Find where the given text appears and provide that cell's center as (X, Y) coordinate. 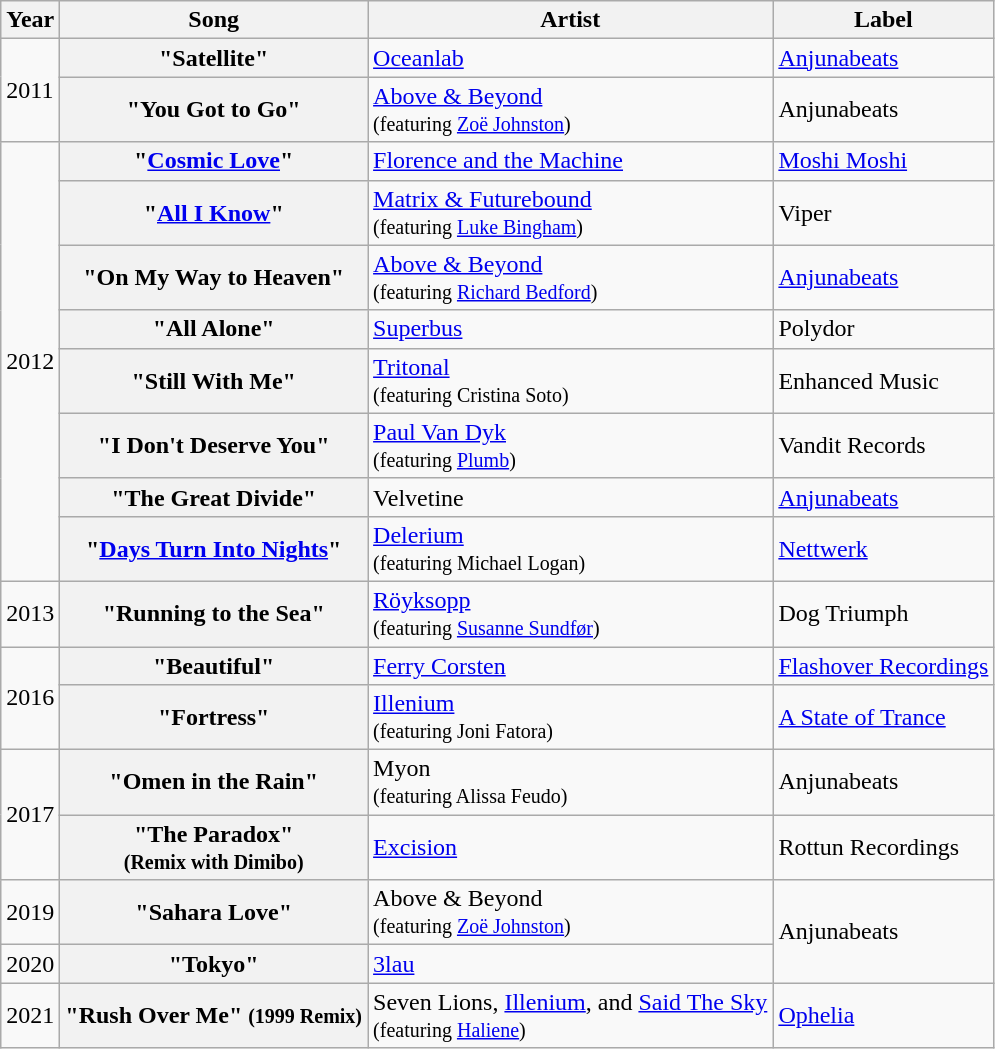
"Satellite" (214, 58)
Rottun Recordings (884, 848)
Year (30, 20)
Enhanced Music (884, 380)
2020 (30, 964)
Label (884, 20)
Velvetine (570, 497)
Excision (570, 848)
Superbus (570, 329)
Florence and the Machine (570, 161)
"On My Way to Heaven" (214, 278)
"Rush Over Me" (1999 Remix) (214, 1016)
2011 (30, 90)
2019 (30, 912)
"All Alone" (214, 329)
"Cosmic Love" (214, 161)
2021 (30, 1016)
Tritonal (featuring Cristina Soto) (570, 380)
Seven Lions, Illenium, and Said The Sky (featuring Haliene) (570, 1016)
Myon (featuring Alissa Feudo) (570, 782)
"All I Know" (214, 212)
Moshi Moshi (884, 161)
2012 (30, 362)
Vandit Records (884, 446)
Oceanlab (570, 58)
Nettwerk (884, 548)
2017 (30, 815)
"Running to the Sea" (214, 614)
Above & Beyond (featuring Richard Bedford) (570, 278)
"Tokyo" (214, 964)
A State of Trance (884, 718)
"Still With Me" (214, 380)
Artist (570, 20)
"The Great Divide" (214, 497)
"The Paradox"(Remix with Dimibo) (214, 848)
Viper (884, 212)
Delerium (featuring Michael Logan) (570, 548)
3lau (570, 964)
Paul Van Dyk (featuring Plumb) (570, 446)
"Sahara Love" (214, 912)
"You Got to Go" (214, 110)
"I Don't Deserve You" (214, 446)
"Fortress" (214, 718)
Illenium (featuring Joni Fatora) (570, 718)
Flashover Recordings (884, 665)
Matrix & Futurebound (featuring Luke Bingham) (570, 212)
"Days Turn Into Nights" (214, 548)
"Beautiful" (214, 665)
Ferry Corsten (570, 665)
Röyksopp (featuring Susanne Sundfør) (570, 614)
2013 (30, 614)
Dog Triumph (884, 614)
Ophelia (884, 1016)
Polydor (884, 329)
2016 (30, 698)
"Omen in the Rain" (214, 782)
Song (214, 20)
